Find where the given text appears and provide that cell's center as (x, y) coordinate. 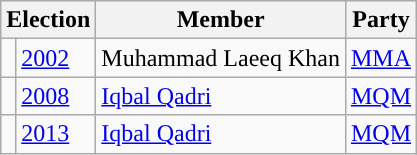
Election (48, 20)
2002 (56, 58)
Muhammad Laeeq Khan (221, 58)
MMA (380, 58)
2013 (56, 134)
2008 (56, 96)
Party (380, 20)
Member (221, 20)
